Return (x, y) of the center of cell containing provided text 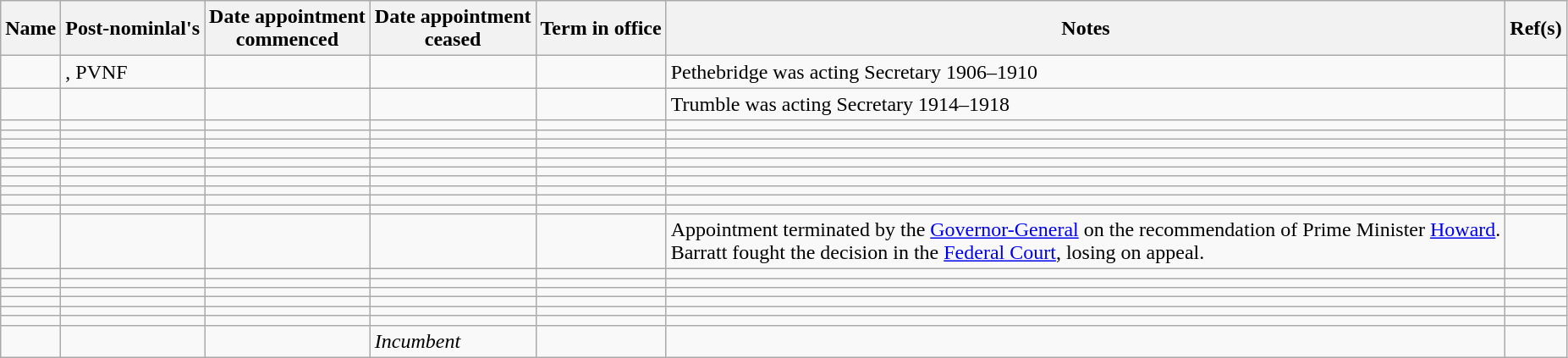
Notes (1086, 29)
Pethebridge was acting Secretary 1906–1910 (1086, 72)
Post-nominlal's (133, 29)
Date appointmentcommenced (288, 29)
Incumbent (453, 341)
Name (30, 29)
Date appointmentceased (453, 29)
Ref(s) (1536, 29)
, PVNF (133, 72)
Trumble was acting Secretary 1914–1918 (1086, 104)
Term in office (601, 29)
